Detect which cell encompasses the target text, then output its (x, y) center coordinate. 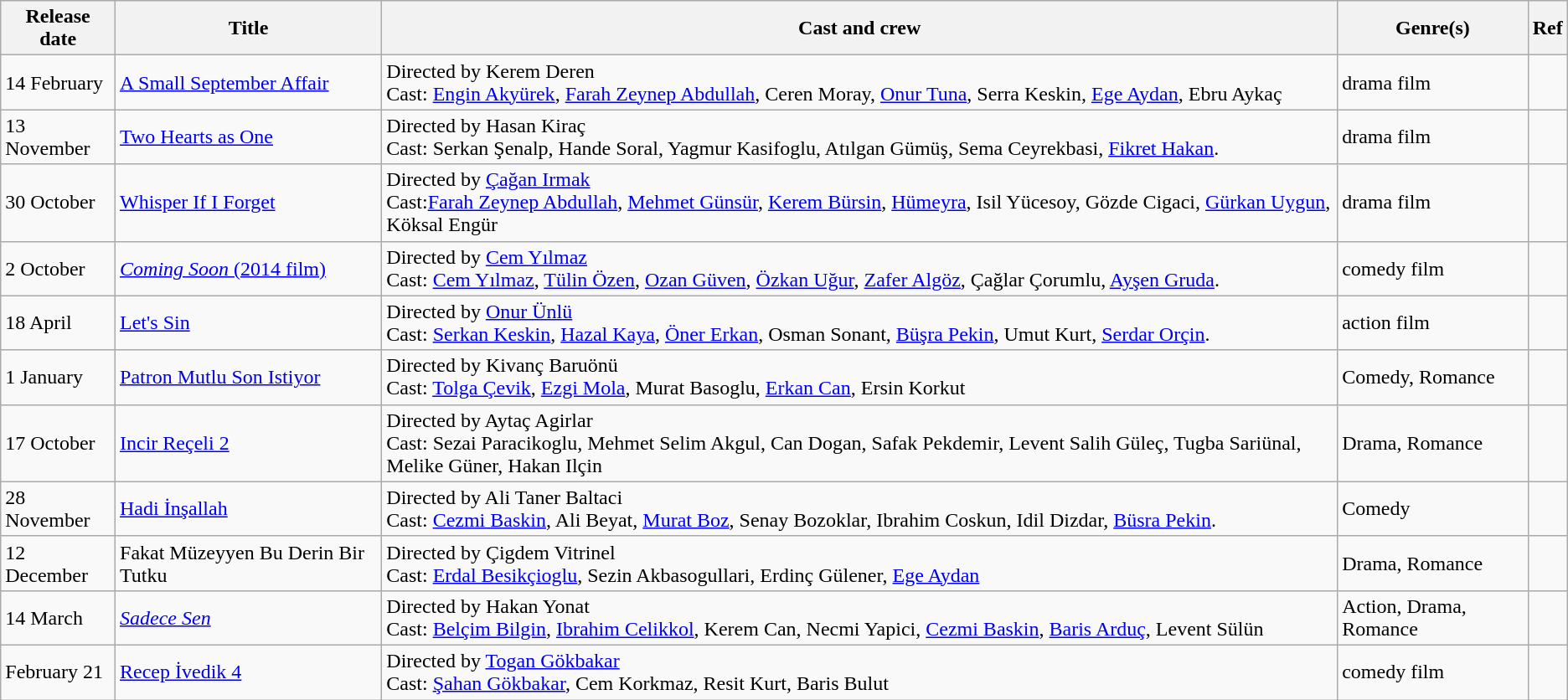
Two Hearts as One (249, 137)
February 21 (59, 672)
Release date (59, 28)
Ref (1548, 28)
Action, Drama, Romance (1433, 618)
Directed by Togan GökbakarCast: Şahan Gökbakar, Cem Korkmaz, Resit Kurt, Baris Bulut (859, 672)
Title (249, 28)
30 October (59, 203)
Directed by Hakan YonatCast: Belçim Bilgin, Ibrahim Celikkol, Kerem Can, Necmi Yapici, Cezmi Baskin, Baris Arduç, Levent Sülün (859, 618)
Genre(s) (1433, 28)
Let's Sin (249, 323)
17 October (59, 443)
Recep İvedik 4 (249, 672)
2 October (59, 268)
Directed by Çigdem VitrinelCast: Erdal Besikçioglu, Sezin Akbasogullari, Erdinç Gülener, Ege Aydan (859, 563)
action film (1433, 323)
Fakat Müzeyyen Bu Derin Bir Tutku (249, 563)
Directed by Hasan KiraçCast: Serkan Şenalp, Hande Soral, Yagmur Kasifoglu, Atılgan Gümüş, Sema Ceyrekbasi, Fikret Hakan. (859, 137)
Coming Soon (2014 film) (249, 268)
28 November (59, 509)
18 April (59, 323)
Whisper If I Forget (249, 203)
Directed by Kerem DerenCast: Engin Akyürek, Farah Zeynep Abdullah, Ceren Moray, Onur Tuna, Serra Keskin, Ege Aydan, Ebru Aykaç (859, 82)
Incir Reçeli 2 (249, 443)
Patron Mutlu Son Istiyor (249, 377)
Directed by Onur ÜnlüCast: Serkan Keskin, Hazal Kaya, Öner Erkan, Osman Sonant, Büşra Pekin, Umut Kurt, Serdar Orçin. (859, 323)
14 March (59, 618)
Sadece Sen (249, 618)
Directed by Ali Taner BaltaciCast: Cezmi Baskin, Ali Beyat, Murat Boz, Senay Bozoklar, Ibrahim Coskun, Idil Dizdar, Büsra Pekin. (859, 509)
Directed by Kivanç BaruönüCast: Tolga Çevik, Ezgi Mola, Murat Basoglu, Erkan Can, Ersin Korkut (859, 377)
Comedy (1433, 509)
Cast and crew (859, 28)
1 January (59, 377)
13 November (59, 137)
12 December (59, 563)
Directed by Cem YılmazCast: Cem Yılmaz, Tülin Özen, Ozan Güven, Özkan Uğur, Zafer Algöz, Çağlar Çorumlu, Ayşen Gruda. (859, 268)
14 February (59, 82)
Hadi İnşallah (249, 509)
A Small September Affair (249, 82)
Comedy, Romance (1433, 377)
Directed by Çağan IrmakCast:Farah Zeynep Abdullah, Mehmet Günsür, Kerem Bürsin, Hümeyra, Isil Yücesoy, Gözde Cigaci, Gürkan Uygun, Köksal Engür (859, 203)
